Find where the given text appears and provide that cell's center as (x, y) coordinate. 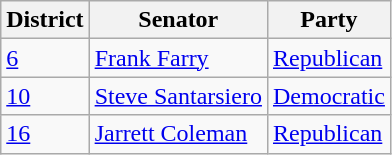
6 (45, 58)
Jarrett Coleman (178, 134)
Democratic (328, 96)
Party (328, 20)
Senator (178, 20)
Frank Farry (178, 58)
10 (45, 96)
District (45, 20)
Steve Santarsiero (178, 96)
16 (45, 134)
